From the cell containing the given text, extract its center point as (X, Y) coordinate. 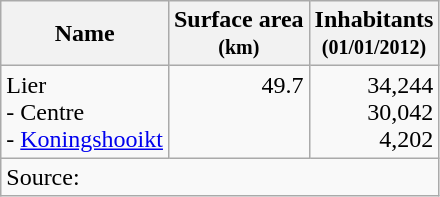
Lier- Centre- Koningshooikt (85, 112)
34,24430,0424,202 (374, 112)
Inhabitants(01/01/2012) (374, 34)
Surface area(km) (238, 34)
Name (85, 34)
Source: (220, 177)
49.7 (238, 112)
